Return the [X, Y] coordinate for the center point of the cell that contains the specified text.  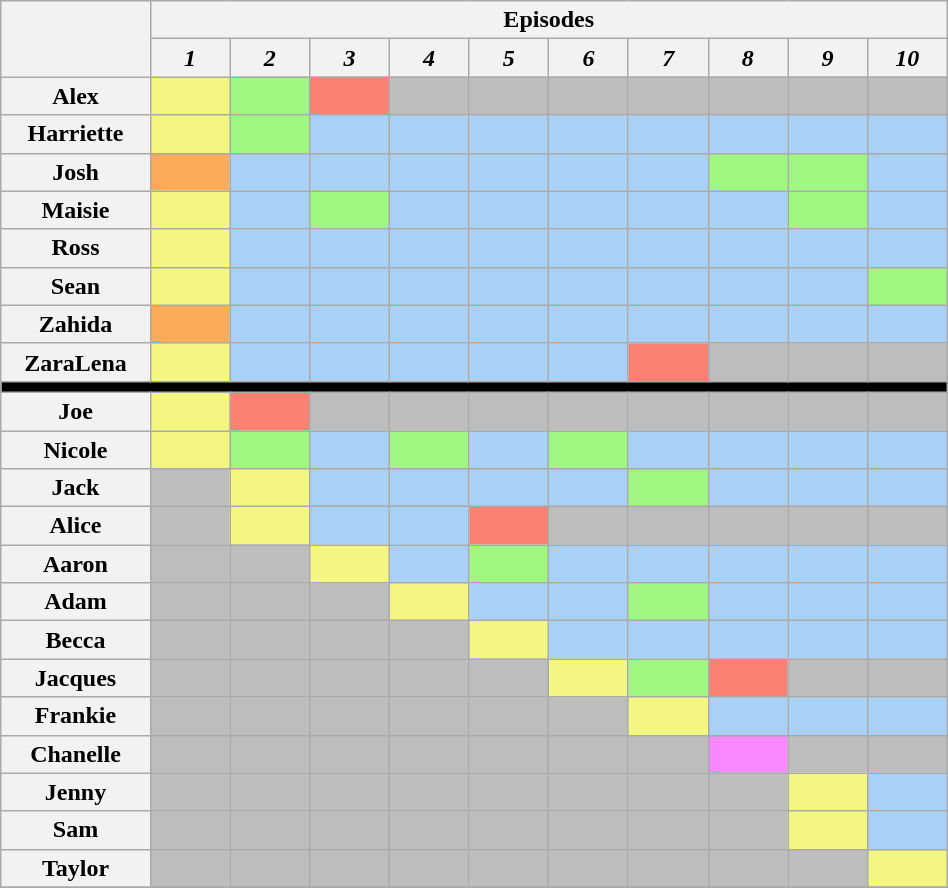
Sean [76, 286]
Jacques [76, 678]
Josh [76, 172]
Nicole [76, 449]
Taylor [76, 868]
Adam [76, 602]
Aaron [76, 564]
Ross [76, 248]
8 [748, 58]
Maisie [76, 210]
1 [190, 58]
Episodes [548, 20]
Harriette [76, 134]
Frankie [76, 716]
2 [270, 58]
ZaraLena [76, 362]
10 [907, 58]
7 [668, 58]
Becca [76, 640]
4 [429, 58]
Joe [76, 411]
9 [828, 58]
Sam [76, 830]
Alex [76, 96]
Jack [76, 488]
5 [509, 58]
Chanelle [76, 754]
Zahida [76, 324]
6 [589, 58]
Jenny [76, 792]
Alice [76, 526]
3 [350, 58]
